Determine the (x, y) coordinate at the center of the cell enclosing the given text.  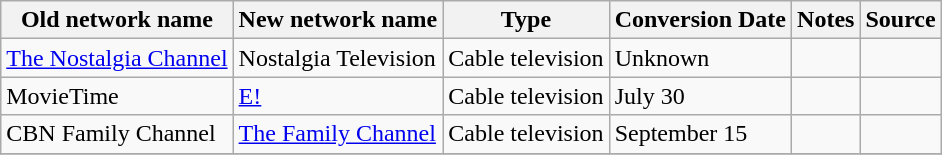
Nostalgia Television (338, 58)
The Family Channel (338, 134)
Unknown (700, 58)
Type (526, 20)
The Nostalgia Channel (117, 58)
July 30 (700, 96)
Conversion Date (700, 20)
September 15 (700, 134)
New network name (338, 20)
Old network name (117, 20)
E! (338, 96)
CBN Family Channel (117, 134)
MovieTime (117, 96)
Notes (826, 20)
Source (900, 20)
